Provide the (x, y) coordinate of the cell's center where the given text is located.  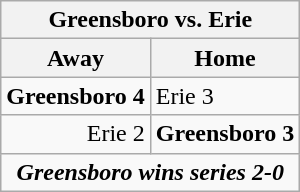
Greensboro vs. Erie (150, 20)
Home (225, 58)
Erie 2 (76, 134)
Greensboro 3 (225, 134)
Erie 3 (225, 96)
Away (76, 58)
Greensboro 4 (76, 96)
Greensboro wins series 2-0 (150, 172)
